Determine the [X, Y] coordinate at the center of the cell enclosing the given text.  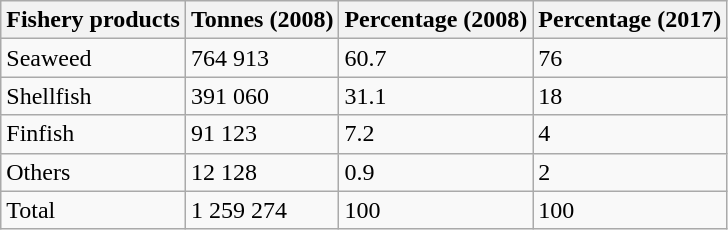
Others [94, 172]
0.9 [436, 172]
18 [630, 96]
60.7 [436, 58]
Percentage (2008) [436, 20]
31.1 [436, 96]
Percentage (2017) [630, 20]
12 128 [262, 172]
7.2 [436, 134]
91 123 [262, 134]
Seaweed [94, 58]
Shellfish [94, 96]
Finfish [94, 134]
76 [630, 58]
391 060 [262, 96]
Fishery products [94, 20]
Tonnes (2008) [262, 20]
1 259 274 [262, 210]
2 [630, 172]
Total [94, 210]
764 913 [262, 58]
4 [630, 134]
